Find where the given text appears and provide that cell's center as [X, Y] coordinate. 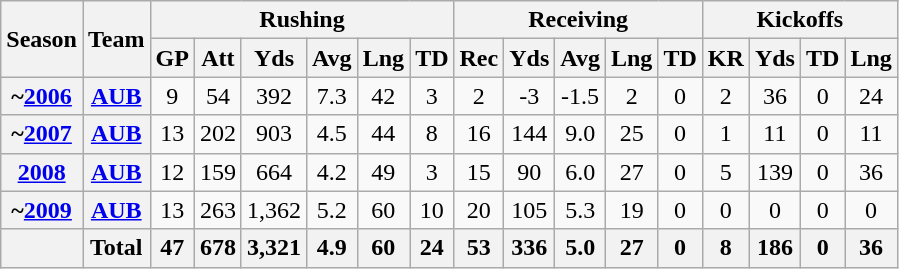
336 [530, 248]
9 [172, 96]
105 [530, 210]
139 [774, 172]
Season [42, 39]
664 [274, 172]
Att [218, 58]
~2007 [42, 134]
53 [479, 248]
90 [530, 172]
186 [774, 248]
5 [726, 172]
49 [383, 172]
16 [479, 134]
678 [218, 248]
12 [172, 172]
~2009 [42, 210]
4.9 [332, 248]
Team [116, 39]
Rec [479, 58]
9.0 [580, 134]
10 [432, 210]
47 [172, 248]
-1.5 [580, 96]
5.0 [580, 248]
7.3 [332, 96]
Receiving [578, 20]
Kickoffs [800, 20]
4.5 [332, 134]
1 [726, 134]
20 [479, 210]
2008 [42, 172]
44 [383, 134]
1,362 [274, 210]
159 [218, 172]
25 [631, 134]
202 [218, 134]
-3 [530, 96]
GP [172, 58]
15 [479, 172]
54 [218, 96]
5.2 [332, 210]
903 [274, 134]
3,321 [274, 248]
~2006 [42, 96]
42 [383, 96]
KR [726, 58]
263 [218, 210]
19 [631, 210]
4.2 [332, 172]
144 [530, 134]
392 [274, 96]
Total [116, 248]
6.0 [580, 172]
5.3 [580, 210]
Rushing [302, 20]
